Search for the cell housing the specified text and yield its (X, Y) center coordinate. 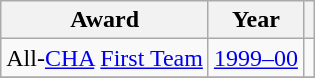
All-CHA First Team (105, 58)
1999–00 (256, 58)
Year (256, 20)
Award (105, 20)
